Provide the (x, y) coordinate of the cell's center where the given text is located.  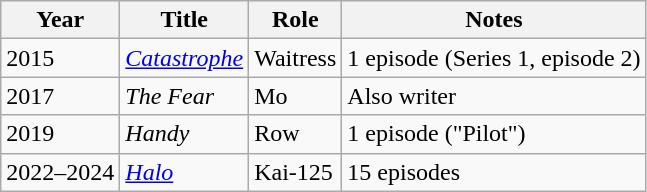
1 episode ("Pilot") (494, 134)
1 episode (Series 1, episode 2) (494, 58)
Handy (184, 134)
Also writer (494, 96)
Notes (494, 20)
Catastrophe (184, 58)
Kai-125 (296, 172)
Role (296, 20)
Row (296, 134)
Mo (296, 96)
Waitress (296, 58)
Halo (184, 172)
2022–2024 (60, 172)
Title (184, 20)
15 episodes (494, 172)
2019 (60, 134)
2017 (60, 96)
2015 (60, 58)
The Fear (184, 96)
Year (60, 20)
